Identify which cell holds the provided text, then report its (X, Y) central coordinate. 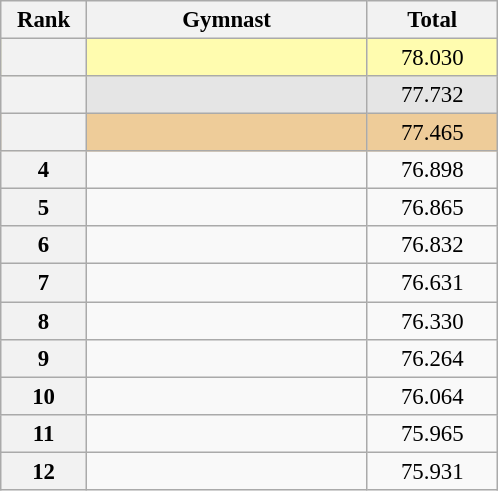
76.865 (432, 208)
10 (44, 396)
4 (44, 170)
78.030 (432, 58)
5 (44, 208)
Rank (44, 20)
11 (44, 433)
9 (44, 358)
8 (44, 321)
7 (44, 283)
75.931 (432, 471)
76.264 (432, 358)
Total (432, 20)
77.732 (432, 95)
75.965 (432, 433)
76.064 (432, 396)
77.465 (432, 133)
12 (44, 471)
6 (44, 245)
Gymnast (226, 20)
76.330 (432, 321)
76.832 (432, 245)
76.898 (432, 170)
76.631 (432, 283)
